For the text-containing cell, return its midpoint in (x, y) coordinate format. 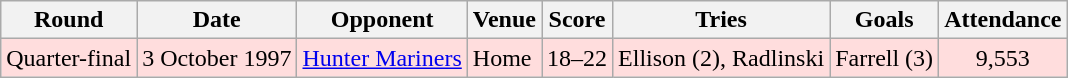
Quarter-final (69, 58)
Date (217, 20)
18–22 (578, 58)
Farrell (3) (884, 58)
9,553 (1003, 58)
Round (69, 20)
Goals (884, 20)
Ellison (2), Radlinski (722, 58)
Tries (722, 20)
Hunter Mariners (382, 58)
3 October 1997 (217, 58)
Home (504, 58)
Attendance (1003, 20)
Opponent (382, 20)
Venue (504, 20)
Score (578, 20)
